Scan for the cell matching the given text and deliver its [X, Y] coordinate at center. 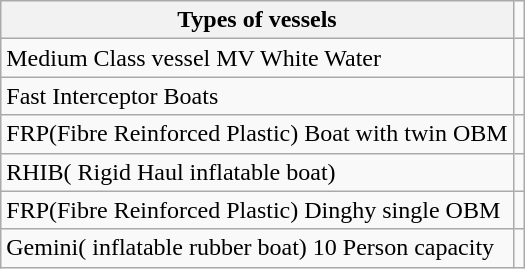
FRP(Fibre Reinforced Plastic) Boat with twin OBM [257, 134]
Gemini( inflatable rubber boat) 10 Person capacity [257, 248]
Fast Interceptor Boats [257, 96]
FRP(Fibre Reinforced Plastic) Dinghy single OBM [257, 210]
Medium Class vessel MV White Water [257, 58]
Types of vessels [257, 20]
RHIB( Rigid Haul inflatable boat) [257, 172]
